Return the (X, Y) coordinate for the center point of the cell that contains the specified text.  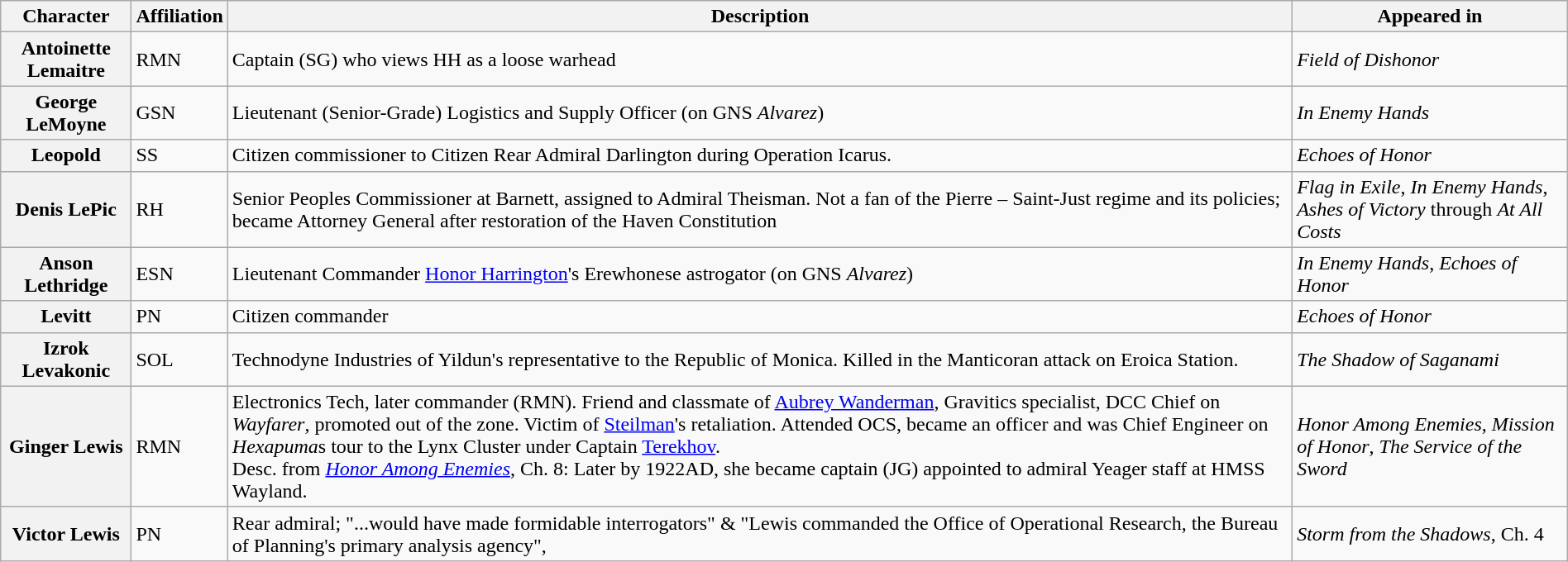
Description (759, 17)
SS (179, 155)
Honor Among Enemies, Mission of Honor, The Service of the Sword (1431, 446)
Antoinette Lemaitre (66, 60)
ESN (179, 274)
Izrok Levakonic (66, 359)
Appeared in (1431, 17)
Anson Lethridge (66, 274)
Citizen commander (759, 317)
Victor Lewis (66, 534)
Captain (SG) who views HH as a loose warhead (759, 60)
Levitt (66, 317)
Lieutenant Commander Honor Harrington's Erewhonese astrogator (on GNS Alvarez) (759, 274)
Field of Dishonor (1431, 60)
Lieutenant (Senior-Grade) Logistics and Supply Officer (on GNS Alvarez) (759, 112)
Flag in Exile, In Enemy Hands, Ashes of Victory through At All Costs (1431, 209)
Leopold (66, 155)
Ginger Lewis (66, 446)
Denis LePic (66, 209)
Citizen commissioner to Citizen Rear Admiral Darlington during Operation Icarus. (759, 155)
George LeMoyne (66, 112)
Storm from the Shadows, Ch. 4 (1431, 534)
In Enemy Hands (1431, 112)
SOL (179, 359)
Technodyne Industries of Yildun's representative to the Republic of Monica. Killed in the Manticoran attack on Eroica Station. (759, 359)
The Shadow of Saganami (1431, 359)
Character (66, 17)
In Enemy Hands, Echoes of Honor (1431, 274)
GSN (179, 112)
Affiliation (179, 17)
RH (179, 209)
